Capture the cell that displays the provided text and extract its [x, y] central coordinate. 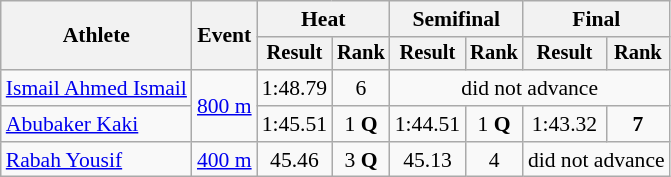
7 [638, 124]
Event [224, 36]
6 [361, 88]
Athlete [96, 36]
Ismail Ahmed Ismail [96, 88]
Abubaker Kaki [96, 124]
800 m [224, 106]
Semifinal [456, 19]
did not advance [530, 88]
Final [596, 19]
1:45.51 [294, 124]
1:43.32 [564, 124]
1:44.51 [428, 124]
1:48.79 [294, 88]
Heat [324, 19]
